Return the (X, Y) coordinate for the center point of the cell that contains the specified text.  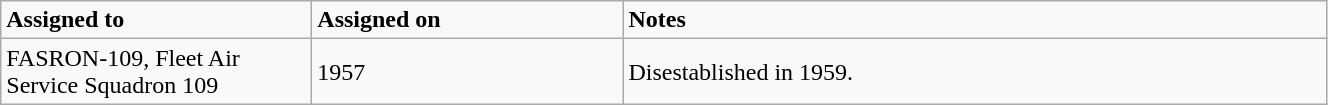
Assigned to (156, 20)
FASRON-109, Fleet Air Service Squadron 109 (156, 72)
1957 (468, 72)
Disestablished in 1959. (975, 72)
Notes (975, 20)
Assigned on (468, 20)
